Identify which cell holds the provided text, then report its [x, y] central coordinate. 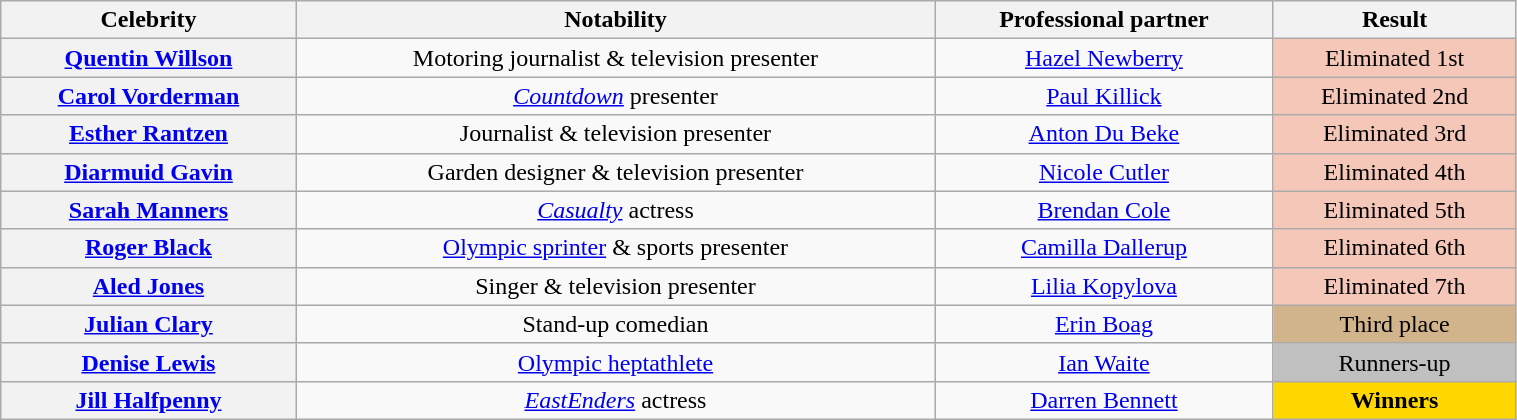
Notability [616, 20]
Eliminated 1st [1394, 58]
Eliminated 4th [1394, 172]
Journalist & television presenter [616, 134]
Erin Boag [1104, 324]
Motoring journalist & television presenter [616, 58]
Eliminated 2nd [1394, 96]
Singer & television presenter [616, 286]
Quentin Willson [148, 58]
Eliminated 7th [1394, 286]
Hazel Newberry [1104, 58]
Aled Jones [148, 286]
Sarah Manners [148, 210]
Eliminated 3rd [1394, 134]
Eliminated 5th [1394, 210]
Winners [1394, 400]
Celebrity [148, 20]
Lilia Kopylova [1104, 286]
Darren Bennett [1104, 400]
Jill Halfpenny [148, 400]
Denise Lewis [148, 362]
Julian Clary [148, 324]
Diarmuid Gavin [148, 172]
Professional partner [1104, 20]
Runners-up [1394, 362]
Nicole Cutler [1104, 172]
Olympic sprinter & sports presenter [616, 248]
Camilla Dallerup [1104, 248]
Ian Waite [1104, 362]
Brendan Cole [1104, 210]
Casualty actress [616, 210]
Garden designer & television presenter [616, 172]
Roger Black [148, 248]
Paul Killick [1104, 96]
Anton Du Beke [1104, 134]
Eliminated 6th [1394, 248]
EastEnders actress [616, 400]
Esther Rantzen [148, 134]
Third place [1394, 324]
Carol Vorderman [148, 96]
Olympic heptathlete [616, 362]
Result [1394, 20]
Stand-up comedian [616, 324]
Countdown presenter [616, 96]
